Scan for the cell matching the given text and deliver its (X, Y) coordinate at center. 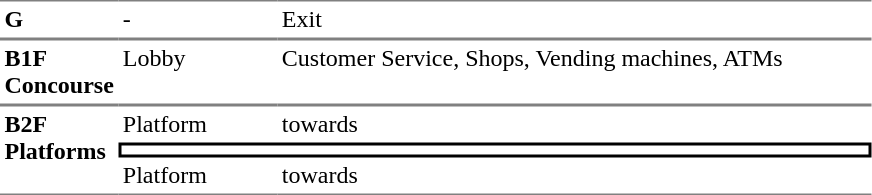
- (198, 20)
Customer Service, Shops, Vending machines, ATMs (574, 72)
towards (574, 124)
Platform (198, 124)
Lobby (198, 72)
B1FConcourse (59, 72)
Exit (574, 20)
G (59, 20)
B2FPlatforms (59, 150)
